From the cell containing the given text, extract its center point as (x, y) coordinate. 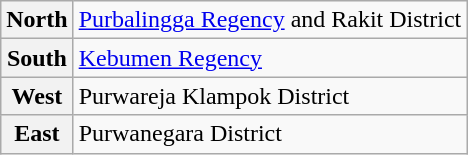
Purbalingga Regency and Rakit District (270, 20)
Kebumen Regency (270, 58)
Purwareja Klampok District (270, 96)
West (37, 96)
East (37, 134)
South (37, 58)
North (37, 20)
Purwanegara District (270, 134)
